Determine the [X, Y] coordinate at the center of the cell enclosing the given text.  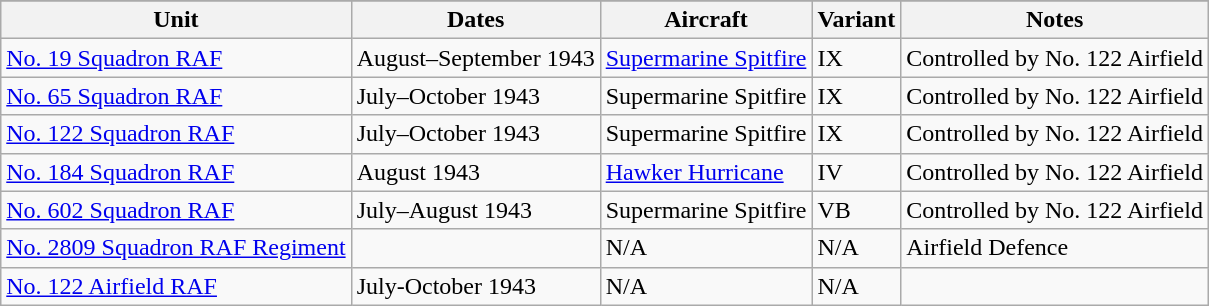
No. 602 Squadron RAF [176, 210]
July–August 1943 [476, 210]
No. 184 Squadron RAF [176, 172]
Dates [476, 20]
No. 19 Squadron RAF [176, 58]
VB [856, 210]
No. 65 Squadron RAF [176, 96]
Aircraft [706, 20]
No. 122 Airfield RAF [176, 286]
Notes [1055, 20]
July-October 1943 [476, 286]
Variant [856, 20]
August–September 1943 [476, 58]
Hawker Hurricane [706, 172]
Airfield Defence [1055, 248]
IV [856, 172]
No. 2809 Squadron RAF Regiment [176, 248]
No. 122 Squadron RAF [176, 134]
Unit [176, 20]
August 1943 [476, 172]
